Output the [x, y] coordinate of the center of the cell containing the given text.  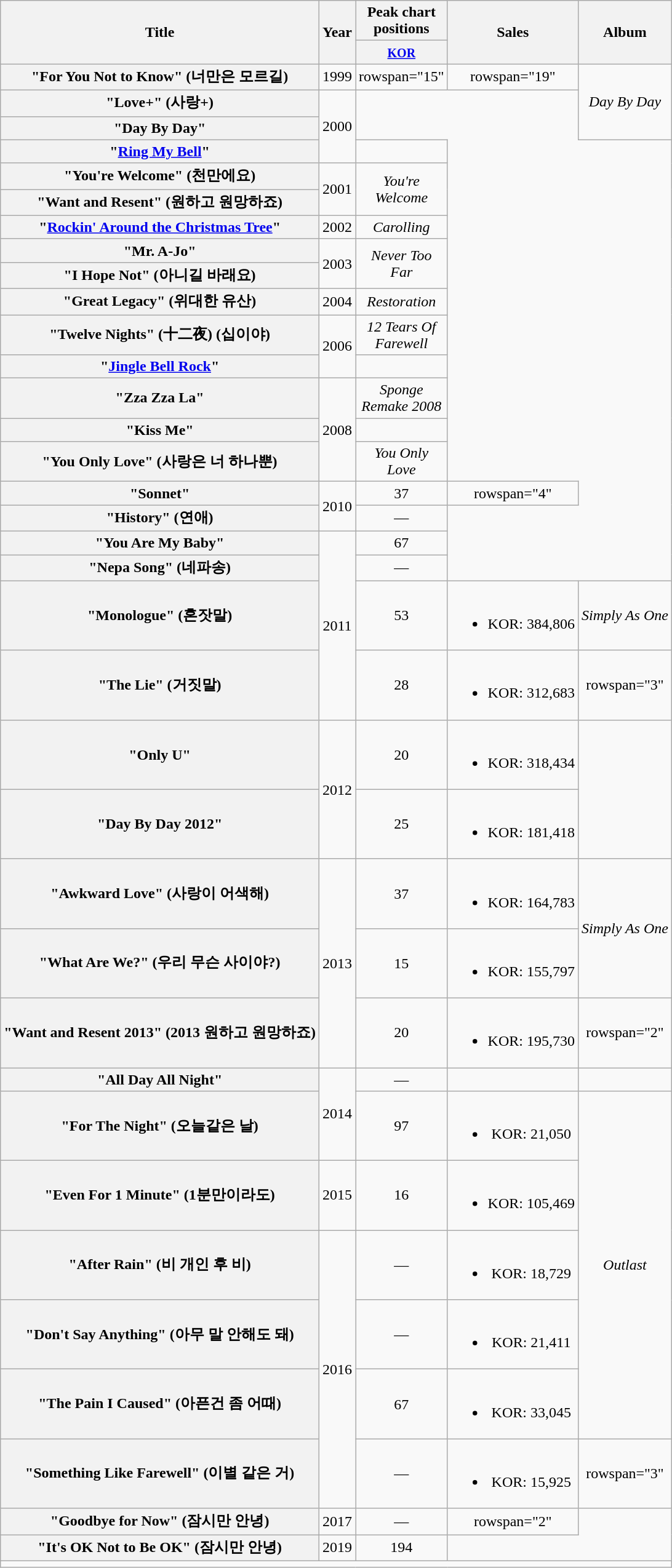
2011 [337, 625]
12 Tears Of Farewell [402, 335]
"Nepa Song" (네파송) [160, 568]
"It's OK Not to Be OK" (잠시만 안녕) [160, 1548]
2013 [337, 963]
2012 [337, 789]
2002 [337, 227]
KOR: 155,797 [513, 963]
53 [402, 615]
Never Too Far [402, 263]
"Want and Resent 2013" (2013 원하고 원망하죠) [160, 1032]
KOR: 181,418 [513, 824]
Peak chart positions [402, 21]
2003 [337, 263]
Year [337, 32]
25 [402, 824]
You're Welcome [402, 189]
"Great Legacy" (위대한 유산) [160, 301]
KOR: 164,783 [513, 893]
"Day By Day 2012" [160, 824]
You Only Love [402, 461]
Sales [513, 32]
"Twelve Nights" (十二夜) (십이야) [160, 335]
"Even For 1 Minute" (1분만이라도) [160, 1196]
"After Rain" (비 개인 후 비) [160, 1265]
Restoration [402, 301]
16 [402, 1196]
"Monologue" (혼잣말) [160, 615]
Title [160, 32]
rowspan="15" [402, 78]
2000 [337, 127]
"Goodbye for Now" (잠시만 안녕) [160, 1522]
Sponge Remake 2008 [402, 399]
"Kiss Me" [160, 430]
15 [402, 963]
KOR: 18,729 [513, 1265]
"Awkward Love" (사랑이 어색해) [160, 893]
28 [402, 685]
"Rockin' Around the Christmas Tree" [160, 227]
"Ring My Bell" [160, 151]
2004 [337, 301]
Carolling [402, 227]
2019 [337, 1548]
"Something Like Farewell" (이별 같은 거) [160, 1474]
"History" (연애) [160, 518]
Day By Day [625, 102]
"You're Welcome" (천만에요) [160, 176]
KOR: 33,045 [513, 1404]
KOR: 312,683 [513, 685]
KOR: 318,434 [513, 754]
"For You Not to Know" (너만은 모르길) [160, 78]
2015 [337, 1196]
1999 [337, 78]
2001 [337, 189]
KOR: 15,925 [513, 1474]
"I Hope Not" (아니길 바래요) [160, 276]
2016 [337, 1369]
rowspan="4" [513, 493]
Outlast [625, 1265]
"What Are We?" (우리 무슨 사이야?) [160, 963]
"Mr. A-Jo" [160, 250]
"Only U" [160, 754]
2010 [337, 507]
"All Day All Night" [160, 1080]
2008 [337, 430]
97 [402, 1126]
Album [625, 32]
KOR: 105,469 [513, 1196]
rowspan="19" [513, 78]
"The Lie" (거짓말) [160, 685]
"Zza Zza La" [160, 399]
KOR: 195,730 [513, 1032]
"Don't Say Anything" (아무 말 안해도 돼) [160, 1335]
KOR: 384,806 [513, 615]
"Want and Resent" (원하고 원망하죠) [160, 203]
"Day By Day" [160, 128]
2017 [337, 1522]
"Sonnet" [160, 493]
KOR: 21,050 [513, 1126]
"For The Night" (오늘같은 날) [160, 1126]
2006 [337, 347]
"Jingle Bell Rock" [160, 367]
KOR: 21,411 [513, 1335]
"You Are My Baby" [160, 543]
KOR [402, 52]
"The Pain I Caused" (아픈건 좀 어때) [160, 1404]
194 [402, 1548]
"Love+" (사랑+) [160, 103]
2014 [337, 1115]
"You Only Love" (사랑은 너 하나뿐) [160, 461]
